Pinpoint the cell where the given text exists, returning its (X, Y) midpoint coordinate. 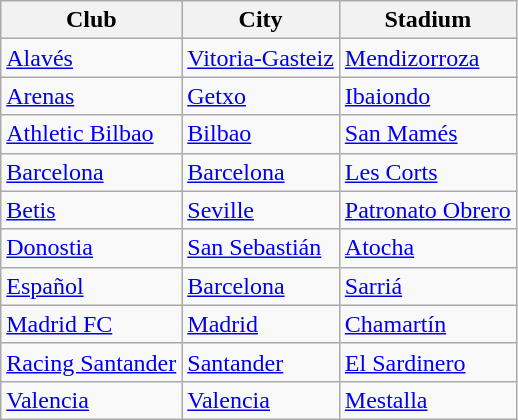
San Mamés (428, 134)
Español (92, 286)
Atocha (428, 248)
Madrid FC (92, 324)
San Sebastián (261, 248)
Les Corts (428, 172)
Athletic Bilbao (92, 134)
Santander (261, 362)
Ibaiondo (428, 96)
El Sardinero (428, 362)
Alavés (92, 58)
Racing Santander (92, 362)
Chamartín (428, 324)
Getxo (261, 96)
Arenas (92, 96)
Seville (261, 210)
Bilbao (261, 134)
Sarriá (428, 286)
Mestalla (428, 400)
City (261, 20)
Vitoria-Gasteiz (261, 58)
Madrid (261, 324)
Stadium (428, 20)
Patronato Obrero (428, 210)
Betis (92, 210)
Donostia (92, 248)
Club (92, 20)
Mendizorroza (428, 58)
